Identify which cell holds the provided text, then report its [x, y] central coordinate. 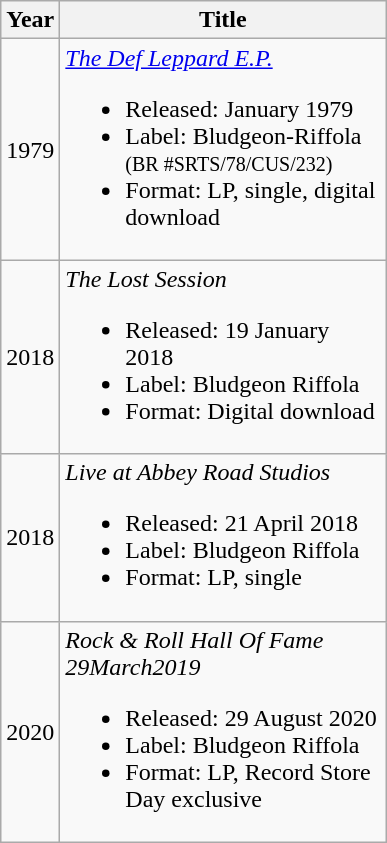
Rock & Roll Hall Of Fame 29March2019Released: 29 August 2020Label: Bludgeon RiffolaFormat: LP, Record Store Day exclusive [223, 732]
The Def Leppard E.P.Released: January 1979Label: Bludgeon-Riffola (BR #SRTS/78/CUS/232)Format: LP, single, digital download [223, 150]
The Lost SessionReleased: 19 January 2018Label: Bludgeon RiffolaFormat: Digital download [223, 357]
Live at Abbey Road StudiosReleased: 21 April 2018Label: Bludgeon RiffolaFormat: LP, single [223, 538]
2020 [30, 732]
Year [30, 20]
Title [223, 20]
1979 [30, 150]
